Scan for the cell matching the given text and deliver its [x, y] coordinate at center. 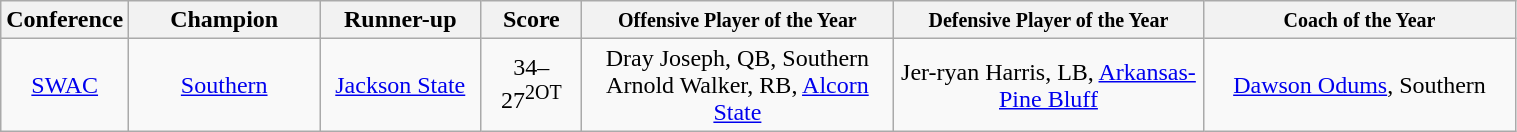
SWAC [65, 85]
Dray Joseph, QB, SouthernArnold Walker, RB, Alcorn State [738, 85]
Dawson Odums, Southern [1360, 85]
Jackson State [400, 85]
Southern [224, 85]
Offensive Player of the Year [738, 20]
Coach of the Year [1360, 20]
Conference [65, 20]
Score [532, 20]
34–272OT [532, 85]
Runner-up [400, 20]
Jer-ryan Harris, LB, Arkansas-Pine Bluff [1048, 85]
Champion [224, 20]
Defensive Player of the Year [1048, 20]
